Scan for the cell matching the given text and deliver its [x, y] coordinate at center. 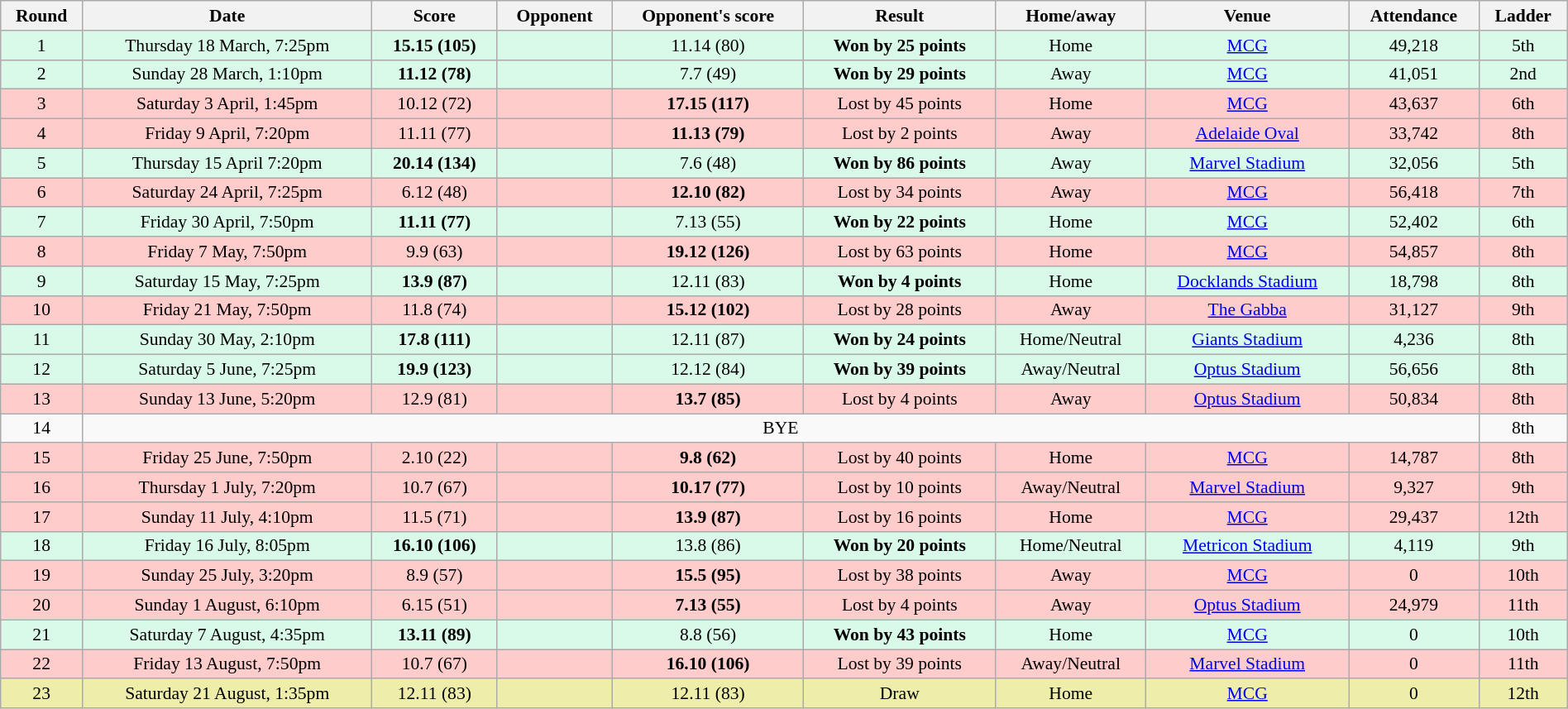
Giants Stadium [1247, 340]
Saturday 21 August, 1:35pm [227, 694]
Lost by 63 points [900, 252]
Won by 25 points [900, 46]
50,834 [1414, 399]
Thursday 1 July, 7:20pm [227, 487]
Friday 13 August, 7:50pm [227, 664]
19.12 (126) [708, 252]
22 [41, 664]
4,236 [1414, 340]
Thursday 15 April 7:20pm [227, 163]
Date [227, 16]
Lost by 40 points [900, 458]
15.5 (95) [708, 576]
Won by 4 points [900, 281]
Lost by 38 points [900, 576]
Venue [1247, 16]
12.12 (84) [708, 370]
15.15 (105) [435, 46]
Friday 25 June, 7:50pm [227, 458]
11.12 (78) [435, 74]
1 [41, 46]
Friday 30 April, 7:50pm [227, 223]
Sunday 30 May, 2:10pm [227, 340]
24,979 [1414, 606]
Friday 21 May, 7:50pm [227, 310]
4,119 [1414, 546]
Saturday 5 June, 7:25pm [227, 370]
12 [41, 370]
2.10 (22) [435, 458]
49,218 [1414, 46]
29,437 [1414, 517]
Thursday 18 March, 7:25pm [227, 46]
Lost by 45 points [900, 104]
Sunday 28 March, 1:10pm [227, 74]
Lost by 16 points [900, 517]
Won by 20 points [900, 546]
11.5 (71) [435, 517]
7 [41, 223]
14,787 [1414, 458]
Opponent's score [708, 16]
11.8 (74) [435, 310]
10 [41, 310]
7.7 (49) [708, 74]
Sunday 13 June, 5:20pm [227, 399]
Sunday 11 July, 4:10pm [227, 517]
Attendance [1414, 16]
2 [41, 74]
Won by 43 points [900, 635]
20 [41, 606]
6 [41, 193]
16 [41, 487]
Lost by 34 points [900, 193]
4 [41, 134]
20.14 (134) [435, 163]
Won by 86 points [900, 163]
Won by 22 points [900, 223]
15 [41, 458]
2nd [1523, 74]
43,637 [1414, 104]
41,051 [1414, 74]
19 [41, 576]
11.13 (79) [708, 134]
9.9 (63) [435, 252]
13.11 (89) [435, 635]
Home/away [1071, 16]
Friday 7 May, 7:50pm [227, 252]
Saturday 24 April, 7:25pm [227, 193]
Score [435, 16]
17.8 (111) [435, 340]
5 [41, 163]
Won by 39 points [900, 370]
Docklands Stadium [1247, 281]
13 [41, 399]
21 [41, 635]
52,402 [1414, 223]
9.8 (62) [708, 458]
9,327 [1414, 487]
9 [41, 281]
11 [41, 340]
7th [1523, 193]
BYE [781, 429]
Saturday 7 August, 4:35pm [227, 635]
Sunday 1 August, 6:10pm [227, 606]
Opponent [555, 16]
12.9 (81) [435, 399]
Lost by 10 points [900, 487]
Ladder [1523, 16]
14 [41, 429]
Sunday 25 July, 3:20pm [227, 576]
Lost by 28 points [900, 310]
56,656 [1414, 370]
33,742 [1414, 134]
Round [41, 16]
10.17 (77) [708, 487]
8.9 (57) [435, 576]
56,418 [1414, 193]
15.12 (102) [708, 310]
3 [41, 104]
Won by 24 points [900, 340]
54,857 [1414, 252]
32,056 [1414, 163]
Saturday 15 May, 7:25pm [227, 281]
12.11 (87) [708, 340]
12.10 (82) [708, 193]
18 [41, 546]
13.7 (85) [708, 399]
10.12 (72) [435, 104]
Saturday 3 April, 1:45pm [227, 104]
17 [41, 517]
Adelaide Oval [1247, 134]
Result [900, 16]
Draw [900, 694]
8 [41, 252]
Friday 16 July, 8:05pm [227, 546]
11.14 (80) [708, 46]
Lost by 39 points [900, 664]
6.12 (48) [435, 193]
The Gabba [1247, 310]
19.9 (123) [435, 370]
6.15 (51) [435, 606]
8.8 (56) [708, 635]
Metricon Stadium [1247, 546]
18,798 [1414, 281]
23 [41, 694]
Friday 9 April, 7:20pm [227, 134]
31,127 [1414, 310]
Won by 29 points [900, 74]
Lost by 2 points [900, 134]
13.8 (86) [708, 546]
17.15 (117) [708, 104]
7.6 (48) [708, 163]
